Extract the [x, y] coordinate from the center of the cell holding the provided text.  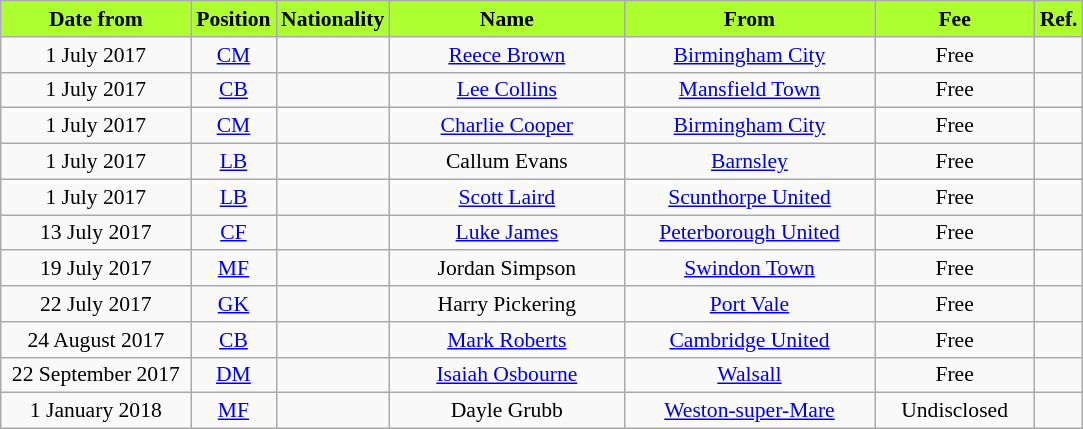
1 January 2018 [96, 411]
Jordan Simpson [506, 269]
Harry Pickering [506, 304]
Barnsley [749, 162]
Weston-super-Mare [749, 411]
Fee [955, 19]
Swindon Town [749, 269]
From [749, 19]
22 September 2017 [96, 375]
DM [234, 375]
24 August 2017 [96, 340]
Walsall [749, 375]
Date from [96, 19]
Lee Collins [506, 90]
Dayle Grubb [506, 411]
Nationality [332, 19]
Scunthorpe United [749, 197]
Mark Roberts [506, 340]
Mansfield Town [749, 90]
Callum Evans [506, 162]
Peterborough United [749, 233]
13 July 2017 [96, 233]
Reece Brown [506, 55]
Port Vale [749, 304]
19 July 2017 [96, 269]
Isaiah Osbourne [506, 375]
Undisclosed [955, 411]
CF [234, 233]
Ref. [1059, 19]
Luke James [506, 233]
Name [506, 19]
Charlie Cooper [506, 126]
GK [234, 304]
22 July 2017 [96, 304]
Position [234, 19]
Cambridge United [749, 340]
Scott Laird [506, 197]
